Determine the [X, Y] coordinate at the center of the cell enclosing the given text.  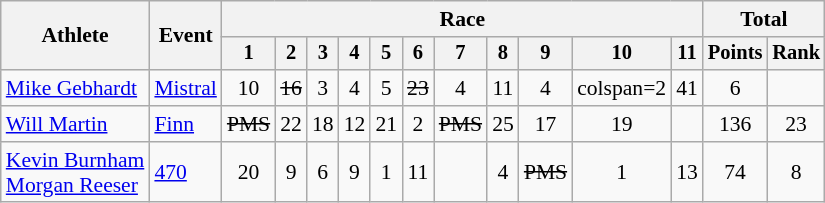
Points [735, 54]
136 [735, 124]
7 [460, 54]
Event [185, 36]
13 [687, 172]
21 [386, 124]
Total [764, 19]
Finn [185, 124]
470 [185, 172]
Kevin BurnhamMorgan Reeser [76, 172]
Mike Gebhardt [76, 88]
18 [323, 124]
12 [355, 124]
Will Martin [76, 124]
25 [503, 124]
20 [248, 172]
74 [735, 172]
41 [687, 88]
22 [291, 124]
19 [622, 124]
Race [462, 19]
Rank [796, 54]
17 [546, 124]
16 [291, 88]
Athlete [76, 36]
colspan=2 [622, 88]
Mistral [185, 88]
